Determine the (x, y) coordinate at the center of the cell enclosing the given text.  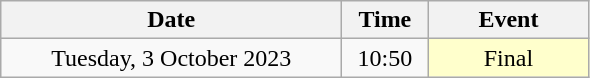
Time (385, 20)
Final (508, 58)
Date (172, 20)
10:50 (385, 58)
Event (508, 20)
Tuesday, 3 October 2023 (172, 58)
